Return the (x, y) coordinate for the center point of the cell that contains the specified text.  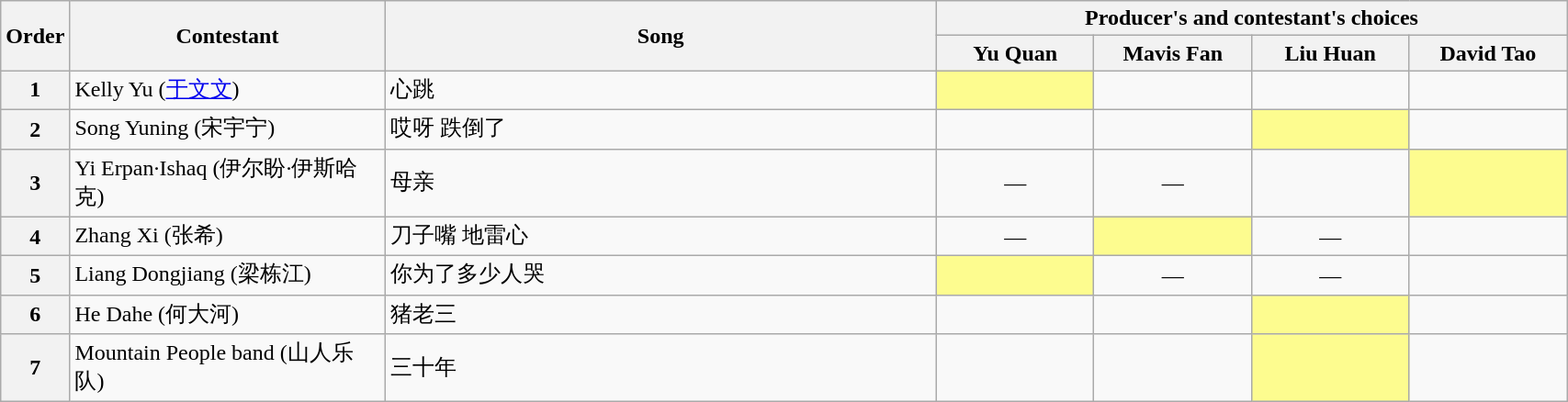
Yu Quan (1015, 53)
你为了多少人哭 (660, 275)
母亲 (660, 183)
Contestant (228, 36)
Mavis Fan (1173, 53)
6 (35, 314)
He Dahe (何大河) (228, 314)
4 (35, 237)
1 (35, 90)
Yi Erpan·Ishaq (伊尔盼·伊斯哈克) (228, 183)
猪老三 (660, 314)
Order (35, 36)
3 (35, 183)
三十年 (660, 368)
哎呀 跌倒了 (660, 128)
刀子嘴 地雷心 (660, 237)
Zhang Xi (张希) (228, 237)
Liang Dongjiang (梁栋江) (228, 275)
Mountain People band (山人乐队) (228, 368)
Song (660, 36)
David Tao (1488, 53)
Liu Huan (1330, 53)
心跳 (660, 90)
Song Yuning (宋宇宁) (228, 128)
2 (35, 128)
5 (35, 275)
7 (35, 368)
Producer's and contestant's choices (1251, 18)
Kelly Yu (于文文) (228, 90)
